From the cell containing the given text, extract its center point as [X, Y] coordinate. 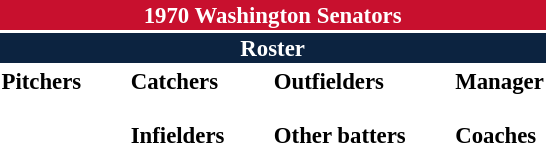
1970 Washington Senators [272, 15]
Roster [272, 48]
